Scan for the cell matching the given text and deliver its [X, Y] coordinate at center. 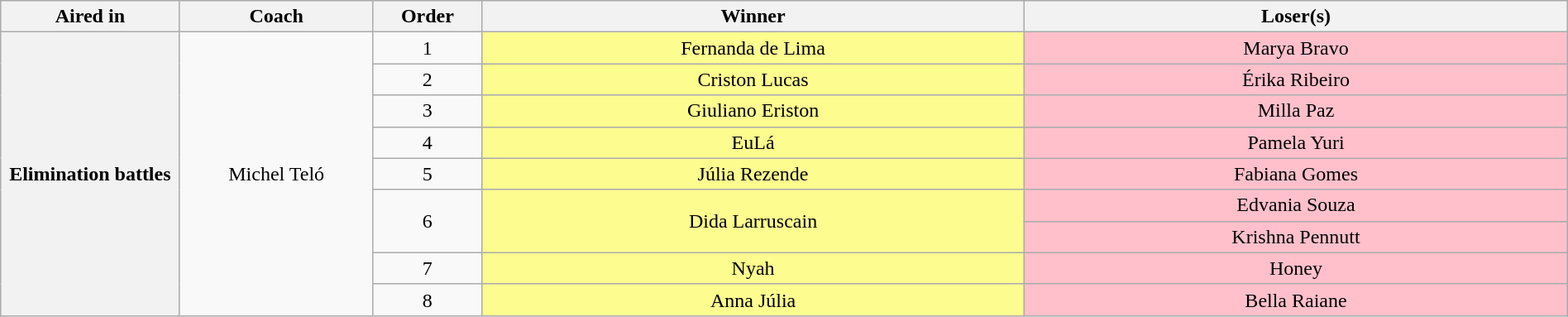
Giuliano Eriston [753, 111]
Honey [1296, 268]
Aired in [90, 17]
Michel Teló [276, 174]
Coach [276, 17]
Loser(s) [1296, 17]
3 [427, 111]
Anna Júlia [753, 300]
Winner [753, 17]
5 [427, 174]
Order [427, 17]
Edvania Souza [1296, 205]
Marya Bravo [1296, 48]
4 [427, 142]
8 [427, 300]
Pamela Yuri [1296, 142]
Fernanda de Lima [753, 48]
EuLá [753, 142]
Krishna Pennutt [1296, 237]
Dida Larruscain [753, 221]
Fabiana Gomes [1296, 174]
Nyah [753, 268]
Bella Raiane [1296, 300]
Criston Lucas [753, 79]
Elimination battles [90, 174]
Milla Paz [1296, 111]
6 [427, 221]
1 [427, 48]
Érika Ribeiro [1296, 79]
2 [427, 79]
7 [427, 268]
Júlia Rezende [753, 174]
